Return the [X, Y] coordinate for the center point of the cell that contains the specified text.  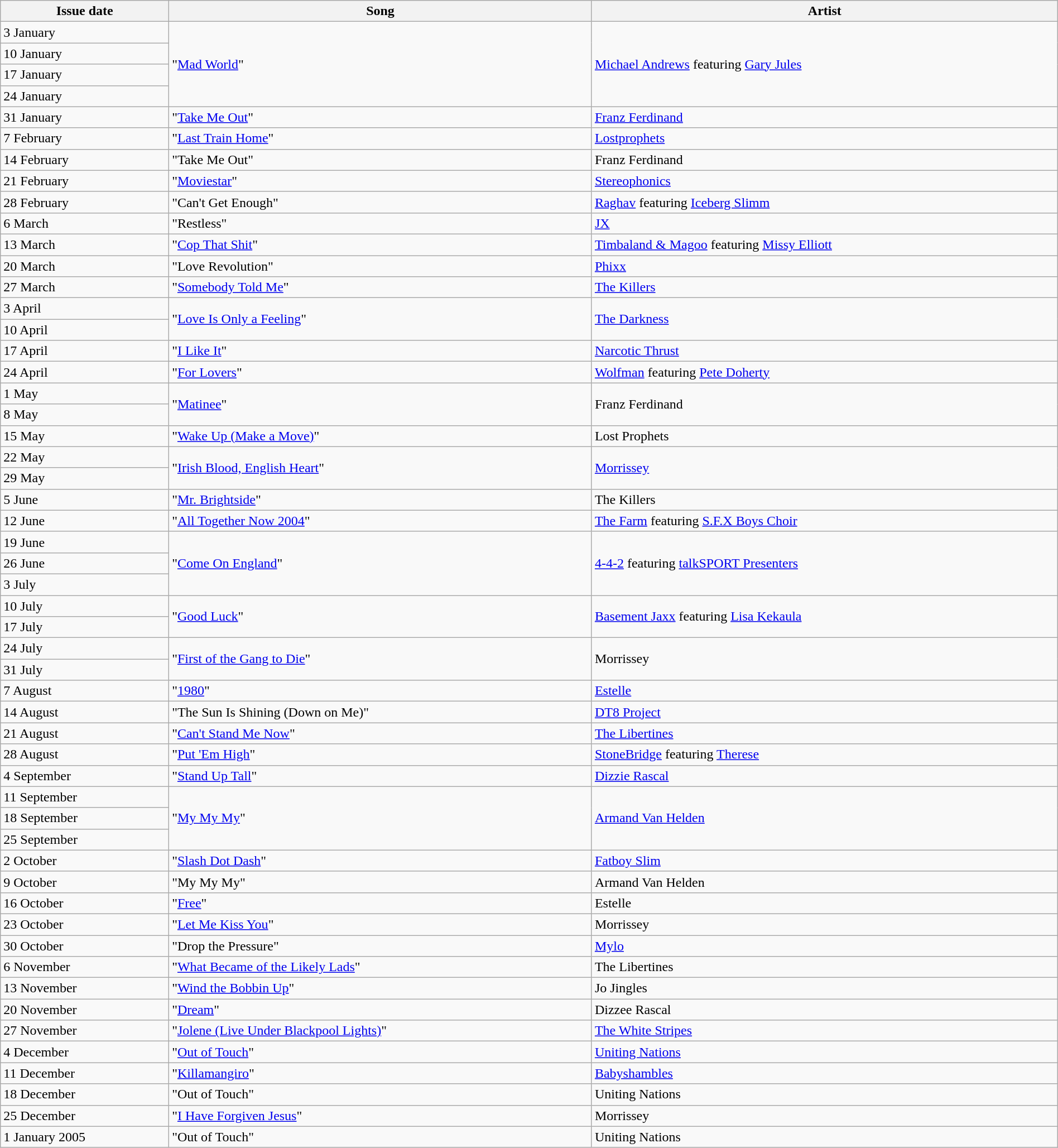
Phixx [825, 266]
23 October [85, 924]
25 September [85, 839]
"Put 'Em High" [381, 755]
7 August [85, 691]
3 July [85, 584]
9 October [85, 882]
Wolfman featuring Pete Doherty [825, 372]
The Darkness [825, 319]
4-4-2 featuring talkSPORT Presenters [825, 563]
20 March [85, 266]
16 October [85, 903]
"Drop the Pressure" [381, 946]
13 November [85, 988]
"Jolene (Live Under Blackpool Lights)" [381, 1031]
Basement Jaxx featuring Lisa Kekaula [825, 616]
4 December [85, 1052]
24 July [85, 649]
18 September [85, 818]
25 December [85, 1116]
10 January [85, 54]
14 February [85, 160]
Mylo [825, 946]
"First of the Gang to Die" [381, 659]
26 June [85, 563]
"Can't Get Enough" [381, 202]
JX [825, 223]
18 December [85, 1094]
Dizzee Rascal [825, 1010]
28 August [85, 755]
"Let Me Kiss You" [381, 924]
"Come On England" [381, 563]
The White Stripes [825, 1031]
11 September [85, 797]
15 May [85, 436]
17 April [85, 351]
Jo Jingles [825, 988]
"Matinee" [381, 404]
24 April [85, 372]
Stereophonics [825, 181]
30 October [85, 946]
24 January [85, 96]
27 November [85, 1031]
1 May [85, 393]
Timbaland & Magoo featuring Missy Elliott [825, 244]
3 January [85, 32]
10 July [85, 606]
"Love Revolution" [381, 266]
Fatboy Slim [825, 861]
22 May [85, 457]
Narcotic Thrust [825, 351]
4 September [85, 776]
"Good Luck" [381, 616]
DT8 Project [825, 712]
"Dream" [381, 1010]
"Can't Stand Me Now" [381, 733]
27 March [85, 287]
10 April [85, 330]
19 June [85, 542]
"Wake Up (Make a Move)" [381, 436]
20 November [85, 1010]
29 May [85, 478]
StoneBridge featuring Therese [825, 755]
1 January 2005 [85, 1137]
17 July [85, 627]
Michael Andrews featuring Gary Jules [825, 64]
Dizzie Rascal [825, 776]
"Mr. Brightside" [381, 499]
"Love Is Only a Feeling" [381, 319]
12 June [85, 521]
"Killamangiro" [381, 1073]
"For Lovers" [381, 372]
"Free" [381, 903]
6 November [85, 967]
Lostprophets [825, 138]
"Restless" [381, 223]
"Mad World" [381, 64]
28 February [85, 202]
2 October [85, 861]
31 January [85, 117]
21 February [85, 181]
"Somebody Told Me" [381, 287]
"Cop That Shit" [381, 244]
"1980" [381, 691]
"Last Train Home" [381, 138]
"I Like It" [381, 351]
Song [381, 11]
21 August [85, 733]
"The Sun Is Shining (Down on Me)" [381, 712]
"Wind the Bobbin Up" [381, 988]
Issue date [85, 11]
Lost Prophets [825, 436]
"Stand Up Tall" [381, 776]
Raghav featuring Iceberg Slimm [825, 202]
3 April [85, 309]
17 January [85, 75]
The Farm featuring S.F.X Boys Choir [825, 521]
"All Together Now 2004" [381, 521]
8 May [85, 415]
7 February [85, 138]
6 March [85, 223]
13 March [85, 244]
31 July [85, 670]
5 June [85, 499]
Artist [825, 11]
Babyshambles [825, 1073]
"Irish Blood, English Heart" [381, 468]
"What Became of the Likely Lads" [381, 967]
"Moviestar" [381, 181]
"I Have Forgiven Jesus" [381, 1116]
14 August [85, 712]
"Slash Dot Dash" [381, 861]
11 December [85, 1073]
